Return (x, y) of the center of cell containing provided text 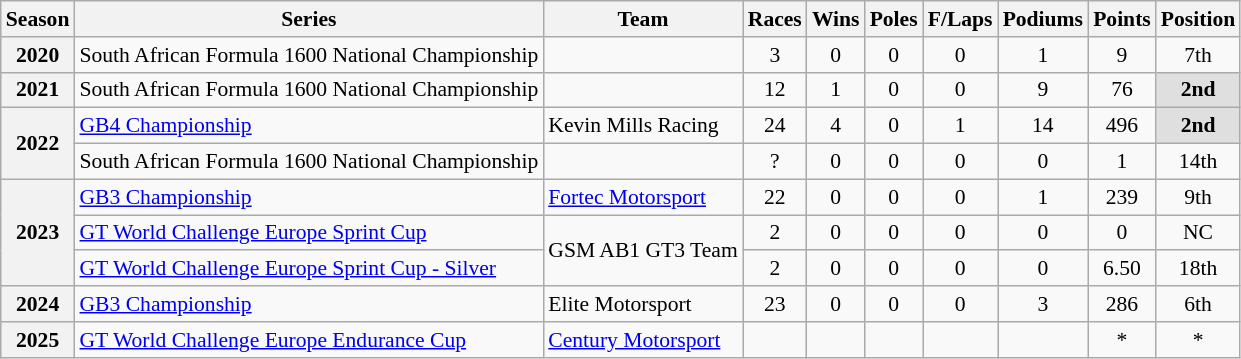
Elite Motorsport (643, 304)
Podiums (1044, 19)
7th (1198, 55)
24 (775, 126)
GB4 Championship (308, 126)
? (775, 162)
GSM AB1 GT3 Team (643, 250)
GT World Challenge Europe Endurance Cup (308, 340)
6.50 (1122, 269)
22 (775, 197)
Wins (836, 19)
GT World Challenge Europe Sprint Cup - Silver (308, 269)
2024 (38, 304)
Points (1122, 19)
286 (1122, 304)
2021 (38, 90)
76 (1122, 90)
14th (1198, 162)
Series (308, 19)
239 (1122, 197)
Season (38, 19)
18th (1198, 269)
6th (1198, 304)
2022 (38, 144)
F/Laps (960, 19)
Races (775, 19)
4 (836, 126)
Century Motorsport (643, 340)
Team (643, 19)
2023 (38, 232)
9th (1198, 197)
Position (1198, 19)
GT World Challenge Europe Sprint Cup (308, 233)
Kevin Mills Racing (643, 126)
23 (775, 304)
12 (775, 90)
496 (1122, 126)
NC (1198, 233)
Fortec Motorsport (643, 197)
Poles (894, 19)
2020 (38, 55)
2025 (38, 340)
14 (1044, 126)
